Extract the (X, Y) coordinate from the center of the cell holding the provided text.  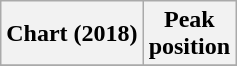
Chart (2018) (72, 34)
Peak position (189, 34)
